Capture the cell that displays the provided text and extract its [X, Y] central coordinate. 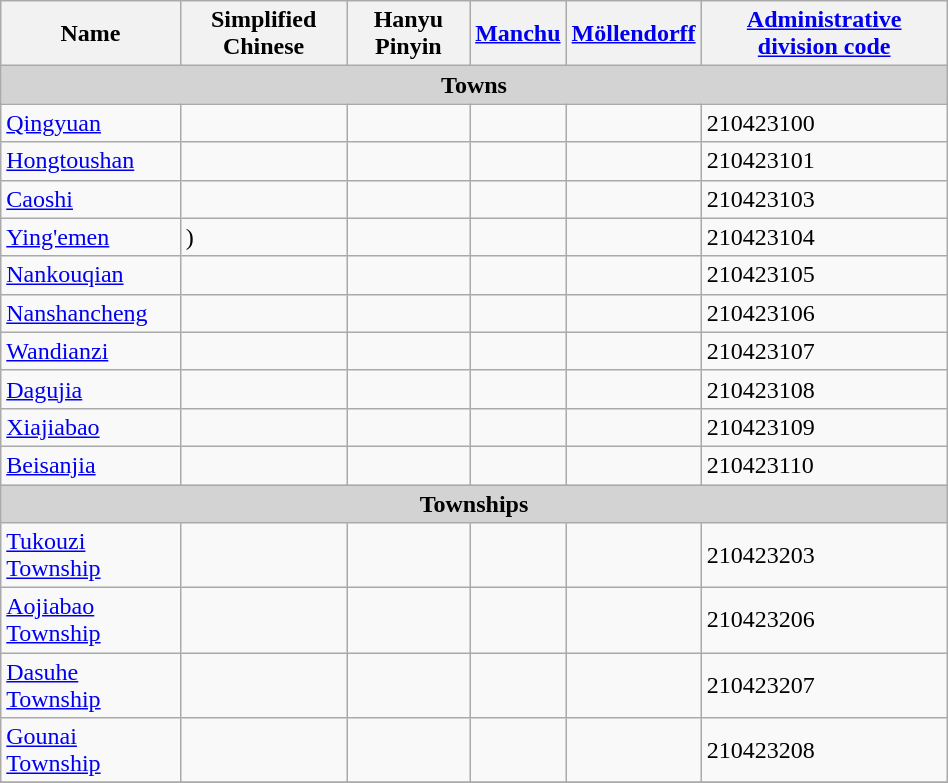
210423208 [824, 750]
210423103 [824, 199]
210423105 [824, 275]
210423109 [824, 427]
Towns [474, 85]
Gounai Township [90, 750]
210423206 [824, 620]
210423108 [824, 389]
Administrative division code [824, 34]
210423106 [824, 313]
210423100 [824, 123]
) [264, 237]
210423110 [824, 465]
210423104 [824, 237]
Hongtoushan [90, 161]
Aojiabao Township [90, 620]
Manchu [518, 34]
Dagujia [90, 389]
Townships [474, 503]
Qingyuan [90, 123]
Name [90, 34]
Nankouqian [90, 275]
Wandianzi [90, 351]
Simplified Chinese [264, 34]
Nanshancheng [90, 313]
Tukouzi Township [90, 556]
210423207 [824, 686]
Ying'emen [90, 237]
210423101 [824, 161]
Xiajiabao [90, 427]
Möllendorff [634, 34]
210423107 [824, 351]
210423203 [824, 556]
Beisanjia [90, 465]
Dasuhe Township [90, 686]
Hanyu Pinyin [408, 34]
Caoshi [90, 199]
